Return (X, Y) of the center of cell containing provided text 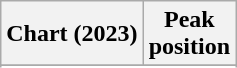
Peakposition (189, 34)
Chart (2023) (72, 34)
